Provide the (x, y) coordinate of the cell's center where the given text is located.  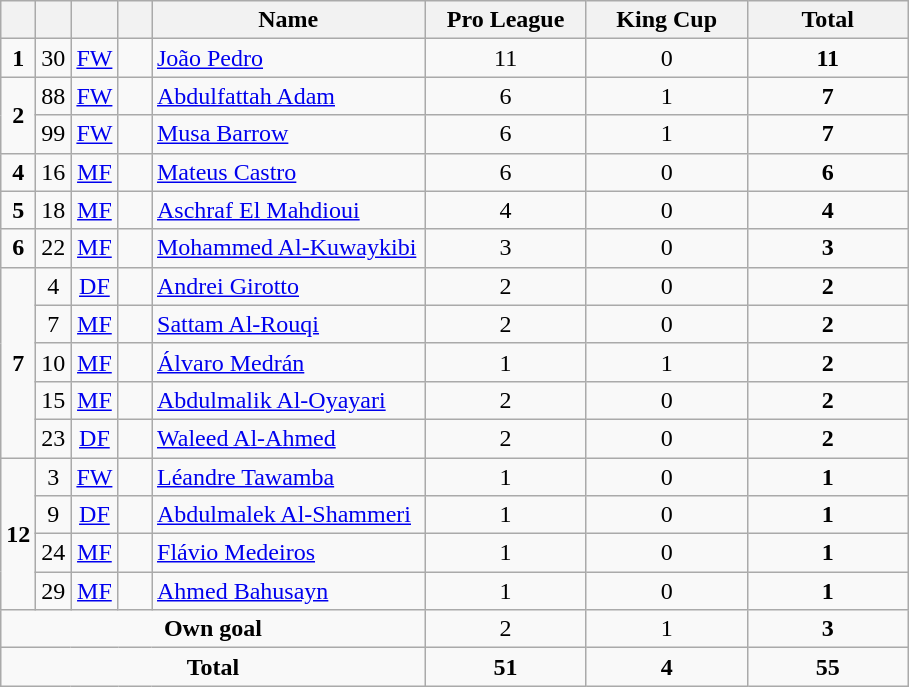
Aschraf El Mahdioui (289, 210)
88 (54, 96)
Musa Barrow (289, 134)
Pro League (506, 20)
10 (54, 362)
12 (18, 534)
23 (54, 438)
55 (828, 667)
Name (289, 20)
Own goal (213, 629)
51 (506, 667)
15 (54, 400)
Álvaro Medrán (289, 362)
29 (54, 591)
Sattam Al-Rouqi (289, 324)
30 (54, 58)
Mateus Castro (289, 172)
Waleed Al-Ahmed (289, 438)
16 (54, 172)
5 (18, 210)
Flávio Medeiros (289, 553)
24 (54, 553)
João Pedro (289, 58)
Abdulfattah Adam (289, 96)
Abdulmalek Al-Shammeri (289, 515)
99 (54, 134)
9 (54, 515)
King Cup (666, 20)
18 (54, 210)
22 (54, 248)
Mohammed Al-Kuwaykibi (289, 248)
Léandre Tawamba (289, 477)
Ahmed Bahusayn (289, 591)
Andrei Girotto (289, 286)
Abdulmalik Al-Oyayari (289, 400)
